Pinpoint the cell where the given text exists, returning its [x, y] midpoint coordinate. 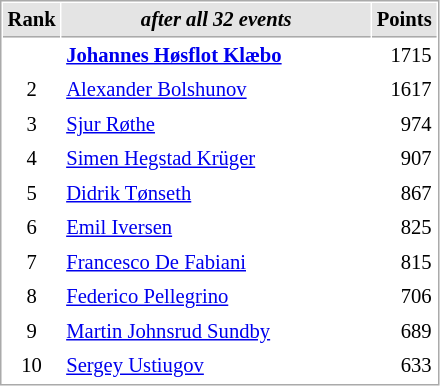
Federico Pellegrino [216, 296]
Rank [32, 20]
Sjur Røthe [216, 124]
Alexander Bolshunov [216, 90]
867 [404, 194]
Sergey Ustiugov [216, 366]
Didrik Tønseth [216, 194]
1715 [404, 56]
974 [404, 124]
706 [404, 296]
after all 32 events [216, 20]
9 [32, 332]
7 [32, 262]
907 [404, 158]
8 [32, 296]
Francesco De Fabiani [216, 262]
10 [32, 366]
1617 [404, 90]
633 [404, 366]
689 [404, 332]
5 [32, 194]
825 [404, 228]
Points [404, 20]
815 [404, 262]
4 [32, 158]
6 [32, 228]
Simen Hegstad Krüger [216, 158]
Martin Johnsrud Sundby [216, 332]
3 [32, 124]
2 [32, 90]
Johannes Høsflot Klæbo [216, 56]
Emil Iversen [216, 228]
